Locate the cell with the specified text and output its (X, Y) center coordinate. 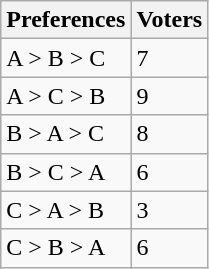
9 (170, 96)
A > B > C (66, 58)
B > C > A (66, 172)
B > A > C (66, 134)
Preferences (66, 20)
3 (170, 210)
7 (170, 58)
C > B > A (66, 248)
8 (170, 134)
C > A > B (66, 210)
Voters (170, 20)
A > C > B (66, 96)
